For the text-containing cell, return its midpoint in [x, y] coordinate format. 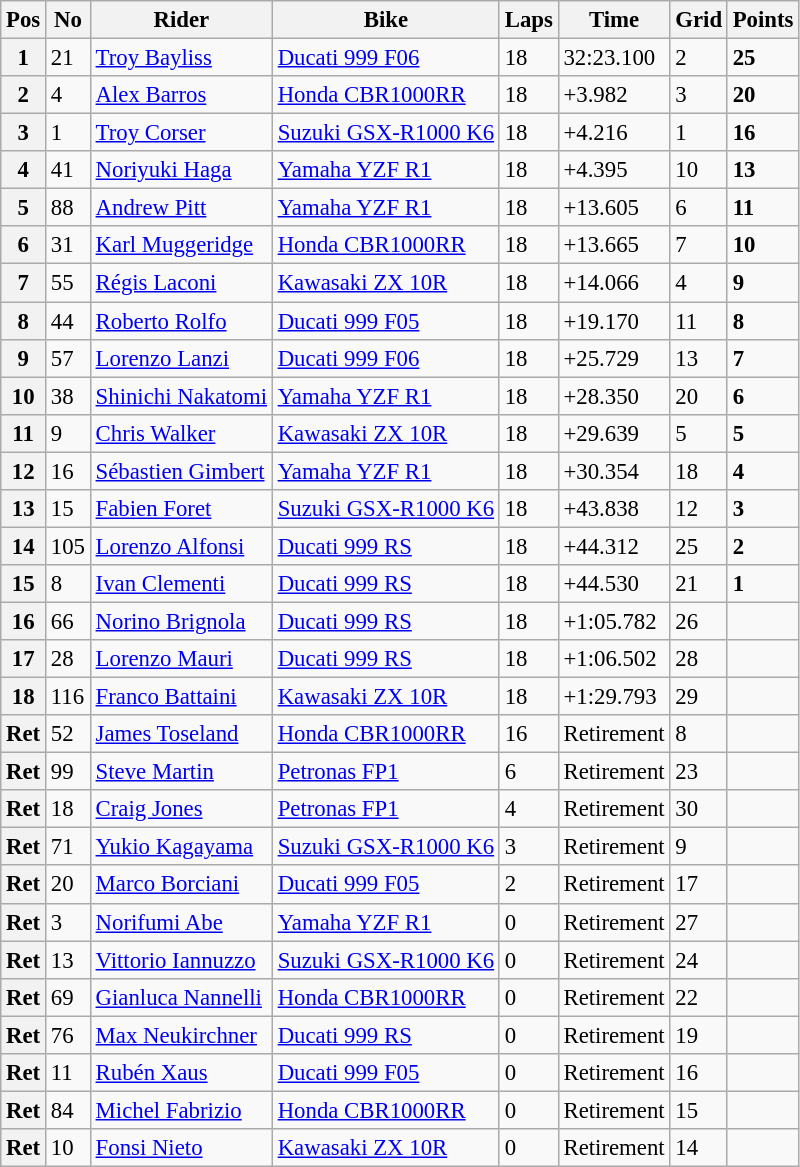
105 [68, 546]
Norino Brignola [181, 621]
29 [698, 697]
Steve Martin [181, 772]
Lorenzo Lanzi [181, 358]
Fonsi Nieto [181, 1148]
+29.639 [614, 433]
Bike [386, 20]
Alex Barros [181, 95]
+3.982 [614, 95]
76 [68, 1035]
Norifumi Abe [181, 922]
Time [614, 20]
+25.729 [614, 358]
Fabien Foret [181, 509]
Franco Battaini [181, 697]
55 [68, 283]
Andrew Pitt [181, 208]
No [68, 20]
+44.530 [614, 584]
71 [68, 847]
Noriyuki Haga [181, 170]
+1:05.782 [614, 621]
Gianluca Nannelli [181, 997]
Points [762, 20]
57 [68, 358]
Pos [24, 20]
38 [68, 396]
84 [68, 1110]
30 [698, 809]
Vittorio Iannuzzo [181, 960]
+30.354 [614, 471]
+4.395 [614, 170]
+44.312 [614, 546]
23 [698, 772]
26 [698, 621]
41 [68, 170]
Karl Muggeridge [181, 245]
+1:06.502 [614, 659]
Max Neukirchner [181, 1035]
69 [68, 997]
Grid [698, 20]
+1:29.793 [614, 697]
31 [68, 245]
Chris Walker [181, 433]
Marco Borciani [181, 885]
James Toseland [181, 734]
+4.216 [614, 133]
Troy Bayliss [181, 58]
Yukio Kagayama [181, 847]
+14.066 [614, 283]
Lorenzo Alfonsi [181, 546]
19 [698, 1035]
+28.350 [614, 396]
66 [68, 621]
44 [68, 321]
+43.838 [614, 509]
Sébastien Gimbert [181, 471]
Laps [528, 20]
+13.605 [614, 208]
27 [698, 922]
32:23.100 [614, 58]
22 [698, 997]
Shinichi Nakatomi [181, 396]
Ivan Clementi [181, 584]
116 [68, 697]
Lorenzo Mauri [181, 659]
Régis Laconi [181, 283]
Rider [181, 20]
Troy Corser [181, 133]
Michel Fabrizio [181, 1110]
Craig Jones [181, 809]
Rubén Xaus [181, 1073]
+19.170 [614, 321]
Roberto Rolfo [181, 321]
52 [68, 734]
+13.665 [614, 245]
24 [698, 960]
99 [68, 772]
88 [68, 208]
